Find where the given text appears and provide that cell's center as (x, y) coordinate. 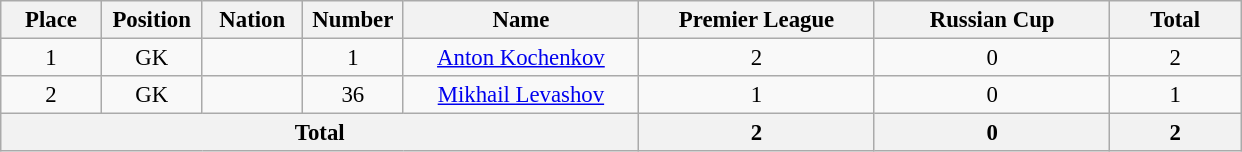
Place (52, 20)
Name (521, 20)
Number (354, 20)
Russian Cup (992, 20)
Anton Kochenkov (521, 58)
36 (354, 95)
Position (152, 20)
Mikhail Levashov (521, 95)
Premier League (757, 20)
Nation (252, 20)
